Scan for the cell matching the given text and deliver its [x, y] coordinate at center. 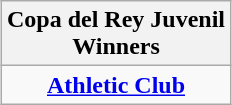
Copa del Rey JuvenilWinners [116, 34]
Athletic Club [116, 85]
